Capture the cell that displays the provided text and extract its (X, Y) central coordinate. 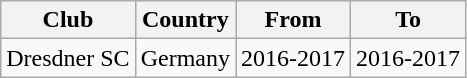
Country (185, 20)
Club (68, 20)
From (294, 20)
To (408, 20)
Dresdner SC (68, 58)
Germany (185, 58)
